Identify which cell holds the provided text, then report its [x, y] central coordinate. 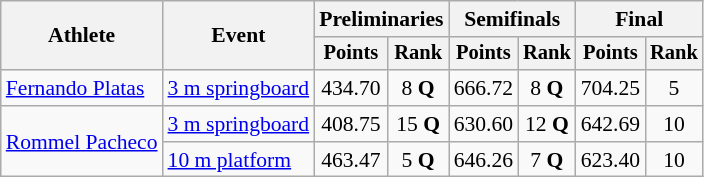
Semifinals [512, 19]
Rommel Pacheco [82, 142]
434.70 [351, 88]
704.25 [610, 88]
408.75 [351, 124]
12 Q [547, 124]
15 Q [418, 124]
Preliminaries [381, 19]
Athlete [82, 36]
666.72 [484, 88]
10 [674, 124]
642.69 [610, 124]
Event [239, 36]
630.60 [484, 124]
Fernando Platas [82, 88]
5 [674, 88]
Final [640, 19]
